Scan for the cell matching the given text and deliver its (X, Y) coordinate at center. 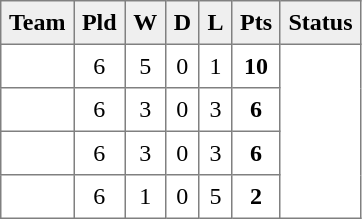
10 (256, 66)
D (182, 23)
Pld (100, 23)
Status (320, 23)
2 (256, 197)
Pts (256, 23)
Team (38, 23)
W (145, 23)
L (216, 23)
